Output the (x, y) coordinate of the center of the cell containing the given text.  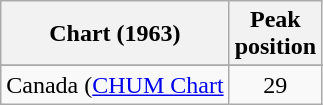
29 (275, 85)
Chart (1963) (115, 34)
Canada (CHUM Chart (115, 85)
Peakposition (275, 34)
